Identify which cell holds the provided text, then report its (x, y) central coordinate. 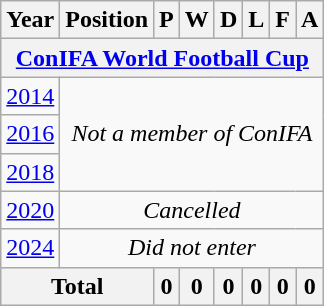
2014 (30, 96)
F (283, 20)
2020 (30, 210)
A (310, 20)
D (228, 20)
Did not enter (192, 248)
2016 (30, 134)
P (167, 20)
Total (78, 286)
Not a member of ConIFA (192, 134)
2018 (30, 172)
Cancelled (192, 210)
Year (30, 20)
L (256, 20)
Position (107, 20)
W (196, 20)
ConIFA World Football Cup (162, 58)
2024 (30, 248)
